Determine the [X, Y] coordinate at the center of the cell enclosing the given text.  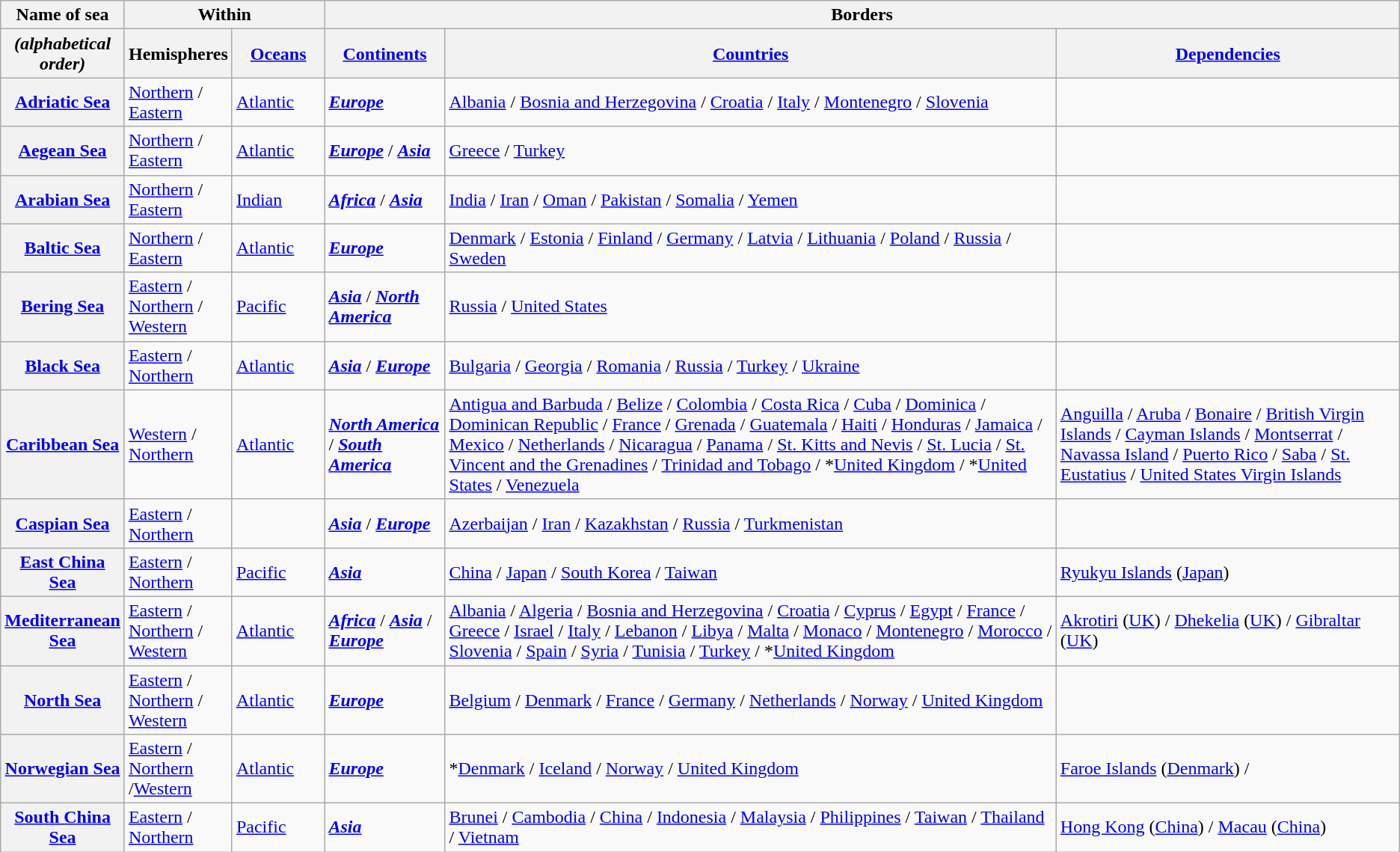
Denmark / Estonia / Finland / Germany / Latvia / Lithuania / Poland / Russia / Sweden [751, 248]
North America / South America [384, 444]
Arabian Sea [63, 199]
Dependencies [1228, 54]
Belgium / Denmark / France / Germany / Netherlands / Norway / United Kingdom [751, 700]
Brunei / Cambodia / China / Indonesia / Malaysia / Philippines / Taiwan / Thailand / Vietnam [751, 827]
Hong Kong (China) / Macau (China) [1228, 827]
Mediterranean Sea [63, 631]
East China Sea [63, 571]
(alphabetical order) [63, 54]
Borders [862, 15]
Faroe Islands (Denmark) / [1228, 769]
Azerbaijan / Iran / Kazakhstan / Russia / Turkmenistan [751, 524]
South China Sea [63, 827]
Africa / Asia / Europe [384, 631]
Eastern / Northern /Western [178, 769]
Countries [751, 54]
Russia / United States [751, 307]
Aegean Sea [63, 151]
Europe / Asia [384, 151]
Akrotiri (UK) / Dhekelia (UK) / Gibraltar (UK) [1228, 631]
Hemispheres [178, 54]
Ryukyu Islands (Japan) [1228, 571]
Indian [278, 199]
Adriatic Sea [63, 102]
Asia / North America [384, 307]
Baltic Sea [63, 248]
Black Sea [63, 365]
Bulgaria / Georgia / Romania / Russia / Turkey / Ukraine [751, 365]
Continents [384, 54]
Western / Northern [178, 444]
North Sea [63, 700]
Greece / Turkey [751, 151]
Africa / Asia [384, 199]
Norwegian Sea [63, 769]
Bering Sea [63, 307]
China / Japan / South Korea / Taiwan [751, 571]
*Denmark / Iceland / Norway / United Kingdom [751, 769]
Caribbean Sea [63, 444]
Caspian Sea [63, 524]
Oceans [278, 54]
Name of sea [63, 15]
Albania / Bosnia and Herzegovina / Croatia / Italy / Montenegro / Slovenia [751, 102]
Within [224, 15]
India / Iran / Oman / Pakistan / Somalia / Yemen [751, 199]
